Return (X, Y) of the center of cell containing provided text 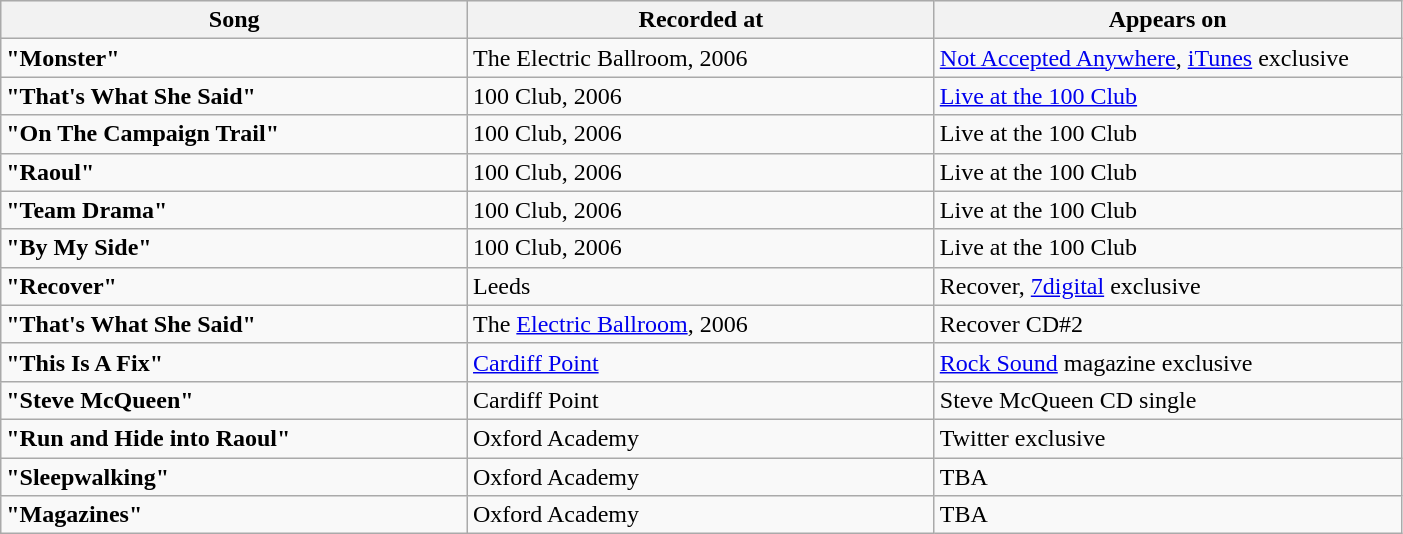
"On The Campaign Trail" (234, 134)
Rock Sound magazine exclusive (1168, 362)
Recover CD#2 (1168, 324)
"Steve McQueen" (234, 400)
"Team Drama" (234, 210)
"Raoul" (234, 172)
"Run and Hide into Raoul" (234, 438)
Steve McQueen CD single (1168, 400)
Leeds (702, 286)
Twitter exclusive (1168, 438)
Appears on (1168, 20)
"By My Side" (234, 248)
"Recover" (234, 286)
Song (234, 20)
Recorded at (702, 20)
"This Is A Fix" (234, 362)
Not Accepted Anywhere, iTunes exclusive (1168, 58)
"Sleepwalking" (234, 477)
Recover, 7digital exclusive (1168, 286)
"Magazines" (234, 515)
"Monster" (234, 58)
